Find where the given text appears and provide that cell's center as [x, y] coordinate. 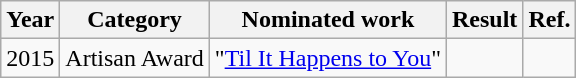
2015 [30, 58]
Result [484, 20]
Ref. [550, 20]
Year [30, 20]
"Til It Happens to You" [328, 58]
Artisan Award [135, 58]
Nominated work [328, 20]
Category [135, 20]
